Extract the [x, y] coordinate from the center of the cell holding the provided text.  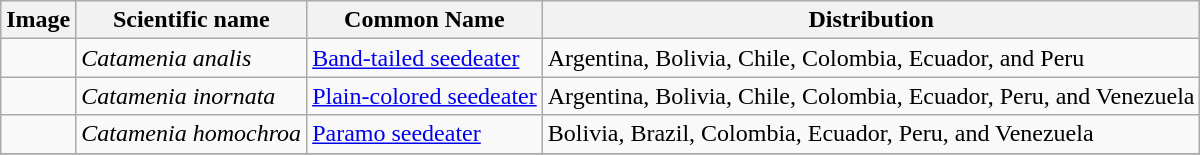
Scientific name [192, 20]
Argentina, Bolivia, Chile, Colombia, Ecuador, Peru, and Venezuela [871, 96]
Paramo seedeater [425, 134]
Catamenia analis [192, 58]
Distribution [871, 20]
Bolivia, Brazil, Colombia, Ecuador, Peru, and Venezuela [871, 134]
Plain-colored seedeater [425, 96]
Catamenia homochroa [192, 134]
Band-tailed seedeater [425, 58]
Image [38, 20]
Argentina, Bolivia, Chile, Colombia, Ecuador, and Peru [871, 58]
Catamenia inornata [192, 96]
Common Name [425, 20]
